Determine the (X, Y) coordinate at the center of the cell enclosing the given text.  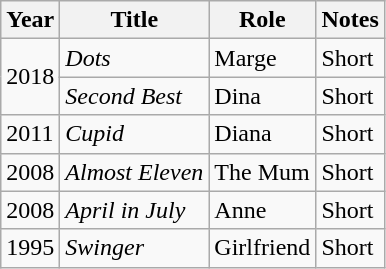
2011 (30, 134)
Almost Eleven (134, 172)
Marge (262, 58)
Second Best (134, 96)
Swinger (134, 248)
Year (30, 20)
2018 (30, 77)
Role (262, 20)
Title (134, 20)
Girlfriend (262, 248)
Dina (262, 96)
1995 (30, 248)
April in July (134, 210)
The Mum (262, 172)
Anne (262, 210)
Cupid (134, 134)
Dots (134, 58)
Notes (350, 20)
Diana (262, 134)
